Return the (x, y) coordinate for the center point of the cell that contains the specified text.  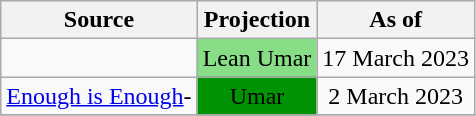
2 March 2023 (396, 96)
Enough is Enough- (99, 96)
Lean Umar (257, 58)
Source (99, 20)
17 March 2023 (396, 58)
Projection (257, 20)
Umar (257, 96)
As of (396, 20)
